Identify which cell holds the provided text, then report its [X, Y] central coordinate. 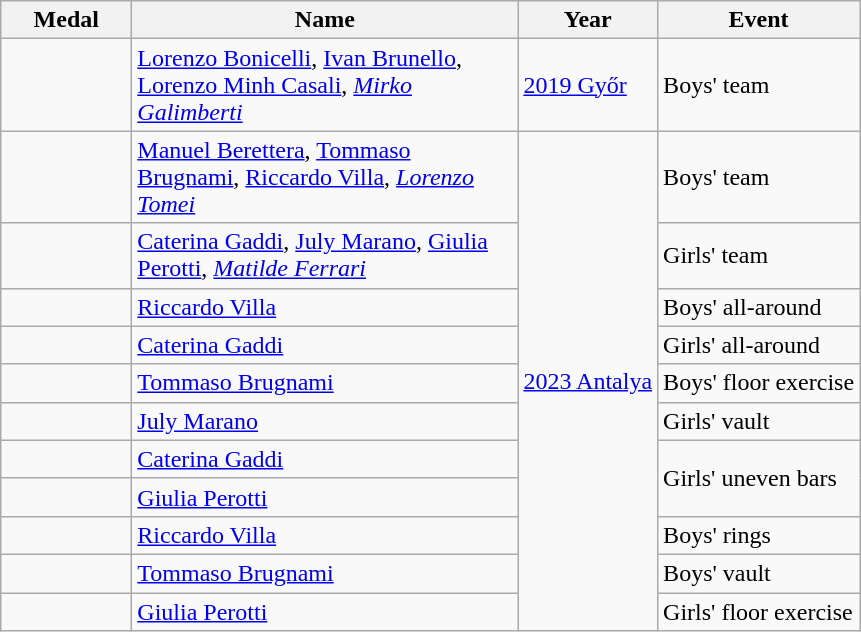
Year [588, 20]
Manuel Berettera, Tommaso Brugnami, Riccardo Villa, Lorenzo Tomei [325, 177]
Boys' floor exercise [759, 383]
Caterina Gaddi, July Marano, Giulia Perotti, Matilde Ferrari [325, 256]
Girls' floor exercise [759, 611]
Girls' team [759, 256]
Event [759, 20]
Boys' all-around [759, 307]
Girls' vault [759, 421]
Girls' uneven bars [759, 478]
Name [325, 20]
Boys' vault [759, 573]
Girls' all-around [759, 345]
July Marano [325, 421]
2019 Győr [588, 85]
Boys' rings [759, 535]
Medal [66, 20]
2023 Antalya [588, 381]
Lorenzo Bonicelli, Ivan Brunello, Lorenzo Minh Casali, Mirko Galimberti [325, 85]
